Return (X, Y) of the center of cell containing provided text 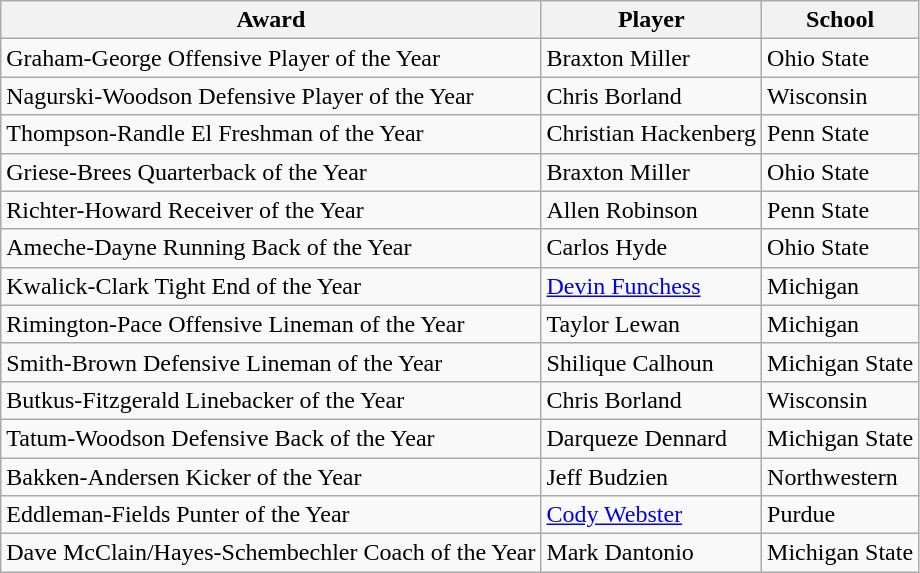
Christian Hackenberg (652, 134)
Thompson-Randle El Freshman of the Year (271, 134)
Rimington-Pace Offensive Lineman of the Year (271, 324)
Jeff Budzien (652, 477)
Allen Robinson (652, 210)
Griese-Brees Quarterback of the Year (271, 172)
Eddleman-Fields Punter of the Year (271, 515)
Player (652, 20)
Richter-Howard Receiver of the Year (271, 210)
Shilique Calhoun (652, 362)
Devin Funchess (652, 286)
Carlos Hyde (652, 248)
Bakken-Andersen Kicker of the Year (271, 477)
Northwestern (840, 477)
Kwalick-Clark Tight End of the Year (271, 286)
Cody Webster (652, 515)
Taylor Lewan (652, 324)
Award (271, 20)
Smith-Brown Defensive Lineman of the Year (271, 362)
Tatum-Woodson Defensive Back of the Year (271, 438)
Mark Dantonio (652, 553)
Graham-George Offensive Player of the Year (271, 58)
Darqueze Dennard (652, 438)
Ameche-Dayne Running Back of the Year (271, 248)
Dave McClain/Hayes-Schembechler Coach of the Year (271, 553)
Purdue (840, 515)
Butkus-Fitzgerald Linebacker of the Year (271, 400)
Nagurski-Woodson Defensive Player of the Year (271, 96)
School (840, 20)
